Provide the (x, y) coordinate of the cell's center where the given text is located.  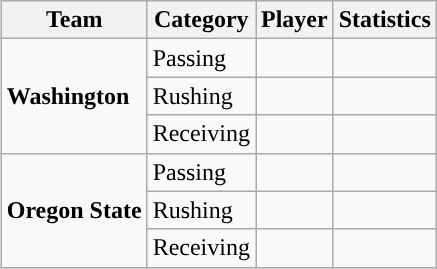
Washington (74, 96)
Oregon State (74, 210)
Category (201, 20)
Team (74, 20)
Player (295, 20)
Statistics (384, 20)
